Locate the cell with the specified text and output its (X, Y) center coordinate. 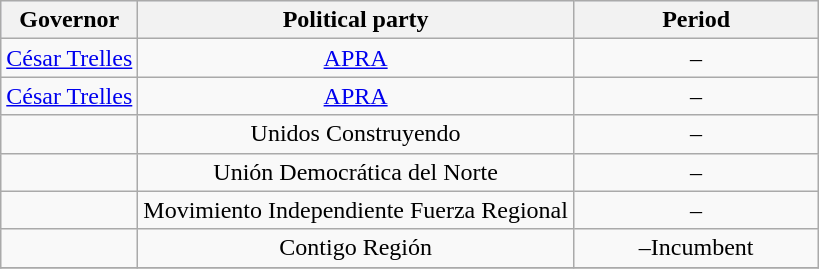
Political party (356, 20)
Governor (70, 20)
Movimiento Independiente Fuerza Regional (356, 210)
Period (696, 20)
Unión Democrática del Norte (356, 172)
–Incumbent (696, 248)
Contigo Región (356, 248)
Unidos Construyendo (356, 134)
